Extract the [x, y] coordinate from the center of the cell holding the provided text.  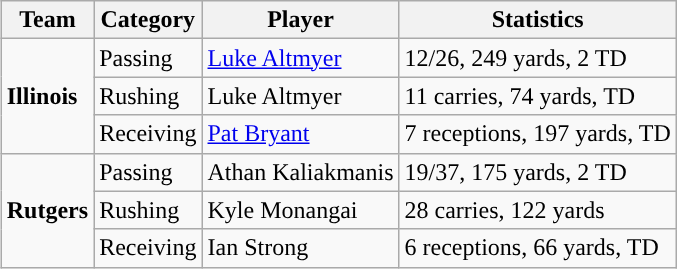
Category [148, 20]
Statistics [538, 20]
Ian Strong [300, 248]
Illinois [47, 96]
Team [47, 20]
12/26, 249 yards, 2 TD [538, 58]
28 carries, 122 yards [538, 210]
Rutgers [47, 210]
Player [300, 20]
Athan Kaliakmanis [300, 172]
6 receptions, 66 yards, TD [538, 248]
19/37, 175 yards, 2 TD [538, 172]
7 receptions, 197 yards, TD [538, 134]
Pat Bryant [300, 134]
Kyle Monangai [300, 210]
11 carries, 74 yards, TD [538, 96]
